Find where the given text appears and provide that cell's center as (X, Y) coordinate. 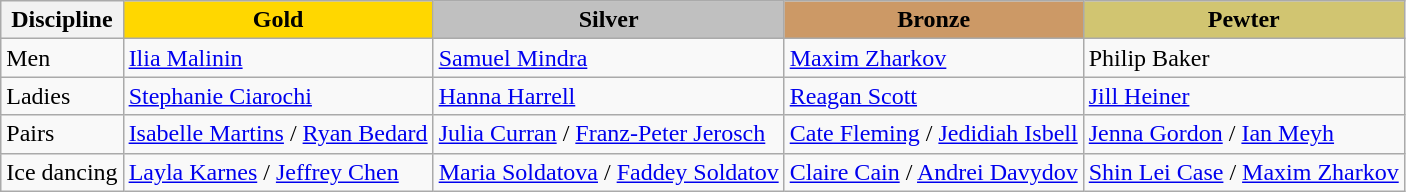
Gold (278, 20)
Cate Fleming / Jedidiah Isbell (934, 134)
Jill Heiner (1244, 96)
Silver (608, 20)
Pairs (62, 134)
Bronze (934, 20)
Stephanie Ciarochi (278, 96)
Hanna Harrell (608, 96)
Samuel Mindra (608, 58)
Men (62, 58)
Ice dancing (62, 172)
Maxim Zharkov (934, 58)
Isabelle Martins / Ryan Bedard (278, 134)
Ladies (62, 96)
Discipline (62, 20)
Philip Baker (1244, 58)
Claire Cain / Andrei Davydov (934, 172)
Layla Karnes / Jeffrey Chen (278, 172)
Reagan Scott (934, 96)
Julia Curran / Franz-Peter Jerosch (608, 134)
Ilia Malinin (278, 58)
Shin Lei Case / Maxim Zharkov (1244, 172)
Pewter (1244, 20)
Jenna Gordon / Ian Meyh (1244, 134)
Maria Soldatova / Faddey Soldatov (608, 172)
